Return (X, Y) of the center of cell containing provided text 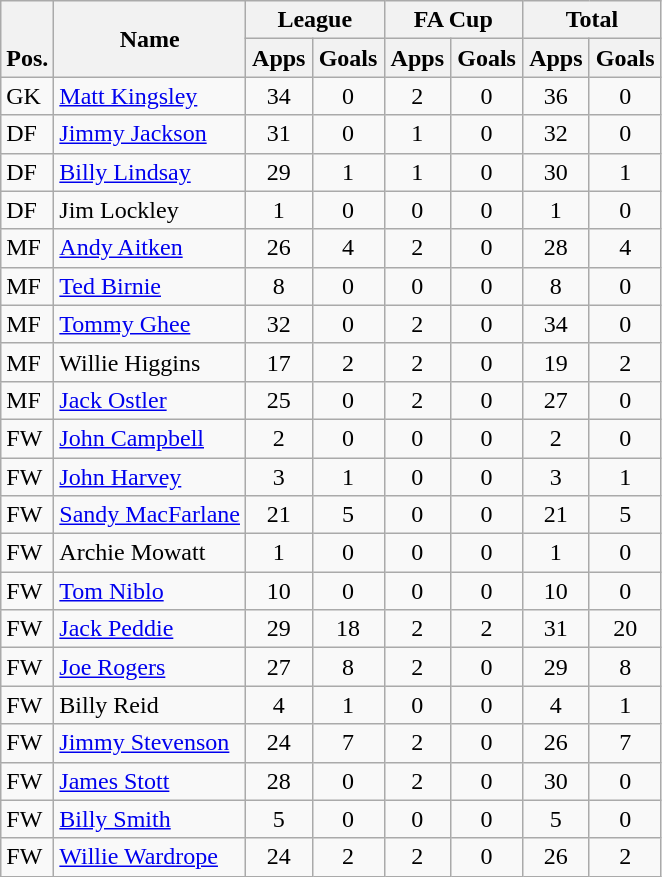
20 (625, 629)
League (314, 20)
Jack Ostler (150, 400)
Ted Birnie (150, 286)
19 (556, 362)
Joe Rogers (150, 667)
GK (28, 96)
Matt Kingsley (150, 96)
Name (150, 39)
FA Cup (454, 20)
Andy Aitken (150, 248)
Billy Smith (150, 819)
Jimmy Stevenson (150, 743)
Total (592, 20)
John Campbell (150, 438)
Jim Lockley (150, 210)
Tom Niblo (150, 591)
James Stott (150, 781)
17 (278, 362)
Jack Peddie (150, 629)
Billy Reid (150, 705)
Archie Mowatt (150, 553)
Sandy MacFarlane (150, 515)
25 (278, 400)
Tommy Ghee (150, 324)
Willie Higgins (150, 362)
John Harvey (150, 477)
Jimmy Jackson (150, 134)
18 (348, 629)
36 (556, 96)
Billy Lindsay (150, 172)
Pos. (28, 39)
Willie Wardrope (150, 857)
